Detect which cell encompasses the target text, then output its [X, Y] center coordinate. 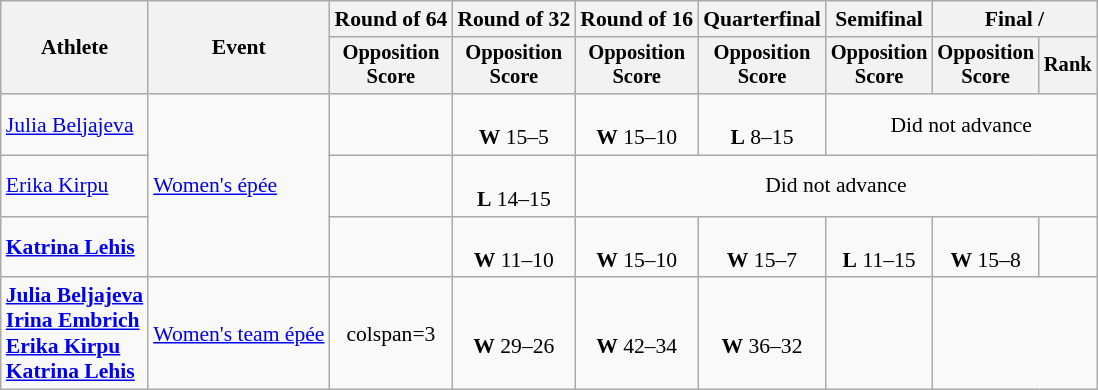
colspan=3 [390, 334]
Women's épée [238, 186]
Round of 16 [636, 19]
W 15–5 [514, 124]
W 29–26 [514, 334]
Rank [1068, 66]
L 8–15 [762, 124]
L 14–15 [514, 186]
Round of 32 [514, 19]
Semifinal [880, 19]
Julia BeljajevaIrina EmbrichErika KirpuKatrina Lehis [74, 334]
L 11–15 [880, 248]
W 15–8 [986, 248]
Event [238, 48]
Athlete [74, 48]
W 15–7 [762, 248]
Final / [1014, 19]
W 42–34 [636, 334]
W 36–32 [762, 334]
W 11–10 [514, 248]
Quarterfinal [762, 19]
Julia Beljajeva [74, 124]
Round of 64 [390, 19]
Katrina Lehis [74, 248]
Women's team épée [238, 334]
Erika Kirpu [74, 186]
